For the text-containing cell, return its midpoint in (x, y) coordinate format. 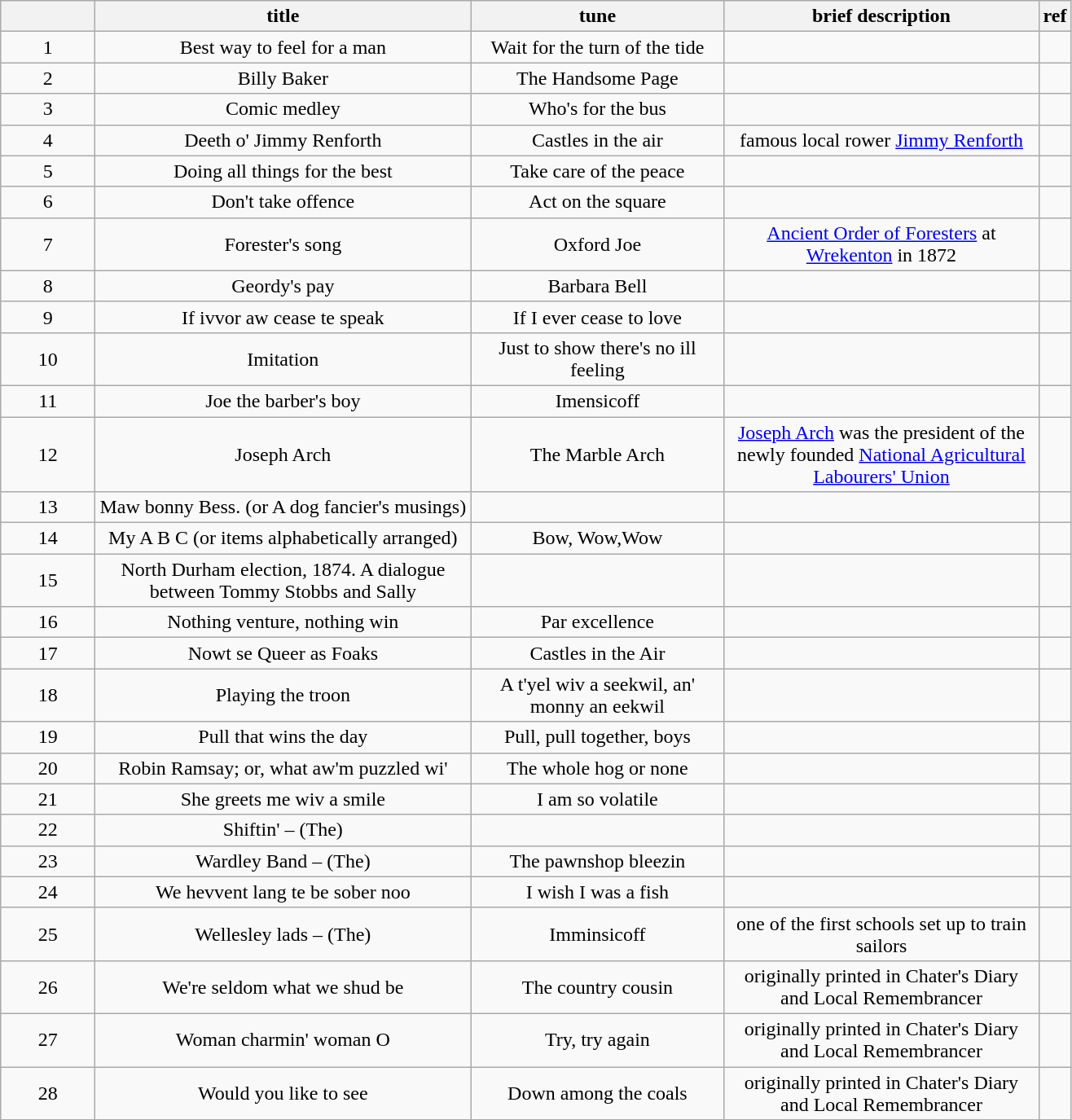
Doing all things for the best (283, 171)
Castles in the Air (598, 653)
11 (48, 401)
Barbara Bell (598, 286)
Pull that wins the day (283, 737)
7 (48, 244)
15 (48, 580)
Castles in the air (598, 140)
Wellesley lads – (The) (283, 933)
5 (48, 171)
She greets me wiv a smile (283, 799)
Wardley Band – (The) (283, 861)
Joseph Arch (283, 455)
20 (48, 768)
Shiftin' – (The) (283, 830)
I am so volatile (598, 799)
25 (48, 933)
Down among the coals (598, 1093)
12 (48, 455)
My A B C (or items alphabetically arranged) (283, 538)
tune (598, 16)
The country cousin (598, 987)
26 (48, 987)
Forester's song (283, 244)
Act on the square (598, 202)
Nowt se Queer as Foaks (283, 653)
Joseph Arch was the president of the newly founded National Agricultural Labourers' Union (881, 455)
Best way to feel for a man (283, 47)
famous local rower Jimmy Renforth (881, 140)
4 (48, 140)
Try, try again (598, 1039)
Bow, Wow,Wow (598, 538)
27 (48, 1039)
22 (48, 830)
We're seldom what we shud be (283, 987)
1 (48, 47)
Pull, pull together, boys (598, 737)
Imminsicoff (598, 933)
Wait for the turn of the tide (598, 47)
Take care of the peace (598, 171)
The Marble Arch (598, 455)
one of the first schools set up to train sailors (881, 933)
13 (48, 507)
Imensicoff (598, 401)
Maw bonny Bess. (or A dog fancier's musings) (283, 507)
Deeth o' Jimmy Renforth (283, 140)
8 (48, 286)
The pawnshop bleezin (598, 861)
Robin Ramsay; or, what aw'm puzzled wi' (283, 768)
28 (48, 1093)
I wish I was a fish (598, 892)
Comic medley (283, 109)
16 (48, 622)
Geordy's pay (283, 286)
9 (48, 317)
2 (48, 78)
19 (48, 737)
18 (48, 696)
North Durham election, 1874. A dialogue between Tommy Stobbs and Sally (283, 580)
23 (48, 861)
24 (48, 892)
Would you like to see (283, 1093)
If ivvor aw cease te speak (283, 317)
6 (48, 202)
ref (1055, 16)
21 (48, 799)
brief description (881, 16)
A t'yel wiv a seekwil, an' monny an eekwil (598, 696)
17 (48, 653)
The Handsome Page (598, 78)
Woman charmin' woman O (283, 1039)
Nothing venture, nothing win (283, 622)
Who's for the bus (598, 109)
Billy Baker (283, 78)
The whole hog or none (598, 768)
We hevvent lang te be sober noo (283, 892)
Playing the troon (283, 696)
Don't take offence (283, 202)
Imitation (283, 358)
10 (48, 358)
Oxford Joe (598, 244)
14 (48, 538)
Just to show there's no ill feeling (598, 358)
Ancient Order of Foresters at Wrekenton in 1872 (881, 244)
If I ever cease to love (598, 317)
Par excellence (598, 622)
3 (48, 109)
title (283, 16)
Joe the barber's boy (283, 401)
